Output the (x, y) coordinate of the center of the cell containing the given text.  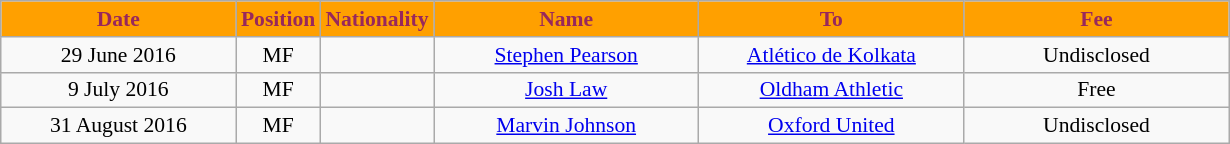
Fee (1096, 19)
9 July 2016 (118, 90)
Oldham Athletic (832, 90)
Nationality (376, 19)
29 June 2016 (118, 55)
To (832, 19)
Name (566, 19)
Atlético de Kolkata (832, 55)
Free (1096, 90)
Date (118, 19)
Position (278, 19)
Marvin Johnson (566, 126)
31 August 2016 (118, 126)
Stephen Pearson (566, 55)
Josh Law (566, 90)
Oxford United (832, 126)
